Find where the given text appears and provide that cell's center as (X, Y) coordinate. 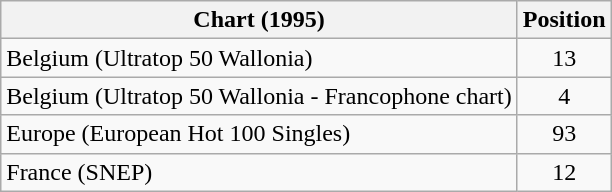
Position (564, 20)
13 (564, 58)
4 (564, 96)
Europe (European Hot 100 Singles) (260, 134)
Belgium (Ultratop 50 Wallonia) (260, 58)
Belgium (Ultratop 50 Wallonia - Francophone chart) (260, 96)
Chart (1995) (260, 20)
France (SNEP) (260, 172)
12 (564, 172)
93 (564, 134)
